Return the (x, y) coordinate for the center point of the cell that contains the specified text.  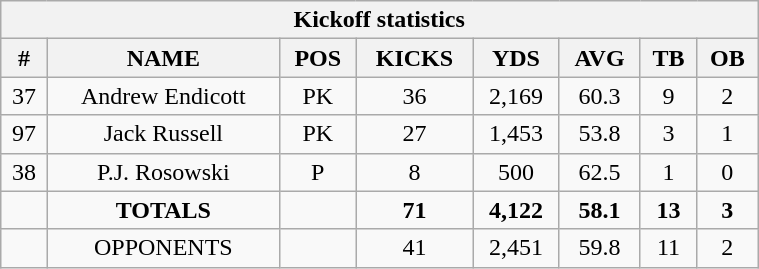
KICKS (414, 58)
11 (668, 248)
AVG (600, 58)
58.1 (600, 210)
4,122 (516, 210)
TB (668, 58)
36 (414, 96)
60.3 (600, 96)
27 (414, 134)
OB (728, 58)
1,453 (516, 134)
0 (728, 172)
9 (668, 96)
2,169 (516, 96)
41 (414, 248)
8 (414, 172)
Andrew Endicott (163, 96)
Jack Russell (163, 134)
OPPONENTS (163, 248)
P.J. Rosowski (163, 172)
62.5 (600, 172)
500 (516, 172)
TOTALS (163, 210)
97 (24, 134)
Kickoff statistics (380, 20)
38 (24, 172)
# (24, 58)
NAME (163, 58)
71 (414, 210)
POS (318, 58)
13 (668, 210)
53.8 (600, 134)
37 (24, 96)
YDS (516, 58)
P (318, 172)
59.8 (600, 248)
2,451 (516, 248)
